Detect which cell encompasses the target text, then output its [X, Y] center coordinate. 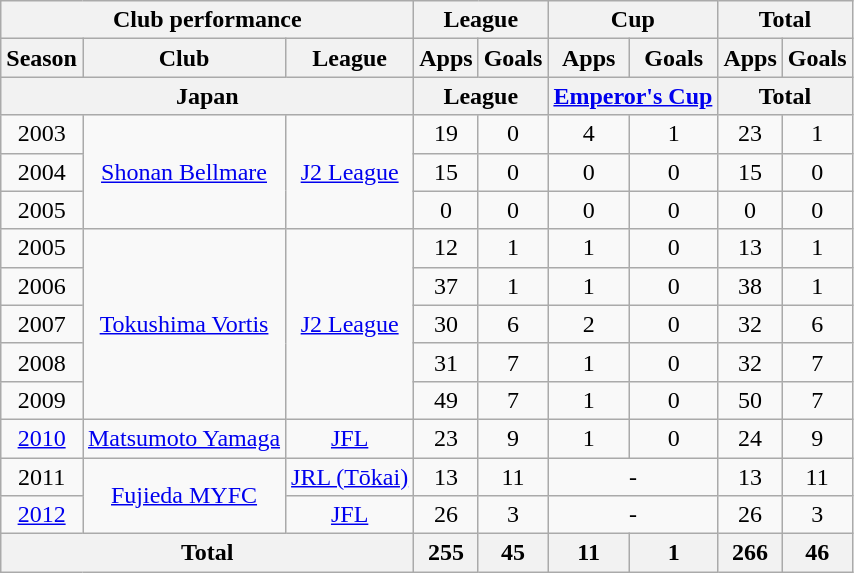
30 [446, 324]
JRL (Tōkai) [350, 477]
37 [446, 286]
2007 [42, 324]
Club performance [208, 20]
2010 [42, 438]
2003 [42, 134]
Club [184, 58]
2004 [42, 172]
12 [446, 248]
31 [446, 362]
Japan [208, 96]
2012 [42, 515]
Season [42, 58]
255 [446, 553]
38 [750, 286]
24 [750, 438]
Cup [633, 20]
46 [817, 553]
Matsumoto Yamaga [184, 438]
266 [750, 553]
2 [589, 324]
45 [513, 553]
49 [446, 400]
2006 [42, 286]
Tokushima Vortis [184, 324]
Fujieda MYFC [184, 496]
19 [446, 134]
Emperor's Cup [633, 96]
2009 [42, 400]
2011 [42, 477]
Shonan Bellmare [184, 172]
4 [589, 134]
50 [750, 400]
2008 [42, 362]
